Locate the cell with the specified text and output its [x, y] center coordinate. 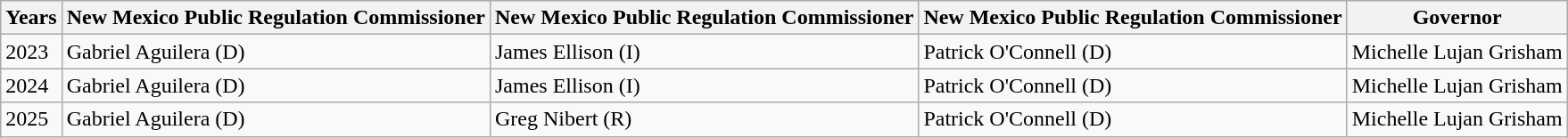
Years [31, 18]
Greg Nibert (R) [704, 119]
2025 [31, 119]
Governor [1457, 18]
2023 [31, 52]
2024 [31, 85]
